Pinpoint the cell where the given text exists, returning its (X, Y) midpoint coordinate. 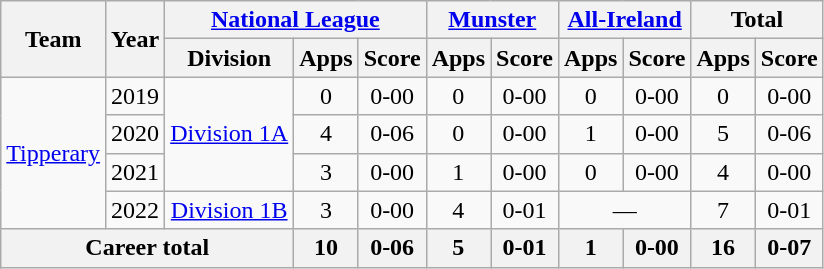
2021 (136, 172)
Division (230, 58)
National League (296, 20)
Year (136, 39)
10 (326, 248)
2020 (136, 134)
— (624, 210)
0-07 (789, 248)
2019 (136, 96)
Tipperary (54, 153)
Division 1B (230, 210)
Team (54, 39)
Total (757, 20)
2022 (136, 210)
All-Ireland (624, 20)
Division 1A (230, 134)
Munster (492, 20)
7 (723, 210)
16 (723, 248)
Career total (148, 248)
